From the cell containing the given text, extract its center point as [X, Y] coordinate. 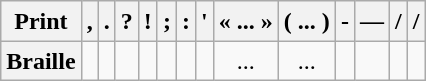
? [126, 21]
; [166, 21]
. [106, 21]
« ... » [246, 21]
Print [41, 21]
( ... ) [306, 21]
! [148, 21]
- [344, 21]
— [372, 21]
' [204, 21]
Braille [41, 61]
: [186, 21]
, [90, 21]
